Return the (x, y) coordinate for the center point of the cell that contains the specified text.  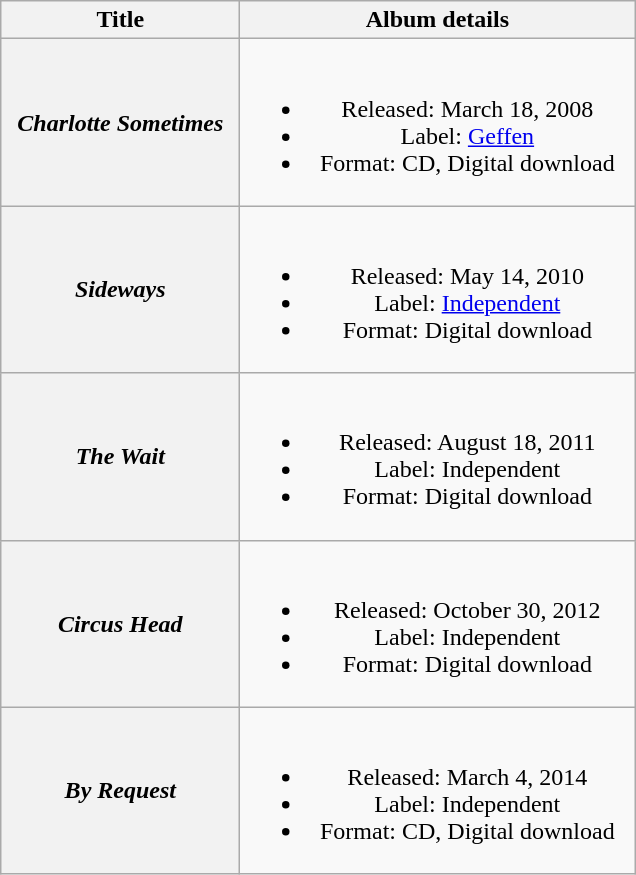
Title (120, 20)
Released: May 14, 2010Label: IndependentFormat: Digital download (438, 290)
Charlotte Sometimes (120, 122)
Released: March 4, 2014Label: IndependentFormat: CD, Digital download (438, 790)
Sideways (120, 290)
By Request (120, 790)
Album details (438, 20)
Released: March 18, 2008Label: GeffenFormat: CD, Digital download (438, 122)
Released: October 30, 2012Label: IndependentFormat: Digital download (438, 624)
Released: August 18, 2011Label: IndependentFormat: Digital download (438, 456)
The Wait (120, 456)
Circus Head (120, 624)
